For the text-containing cell, return its midpoint in (X, Y) coordinate format. 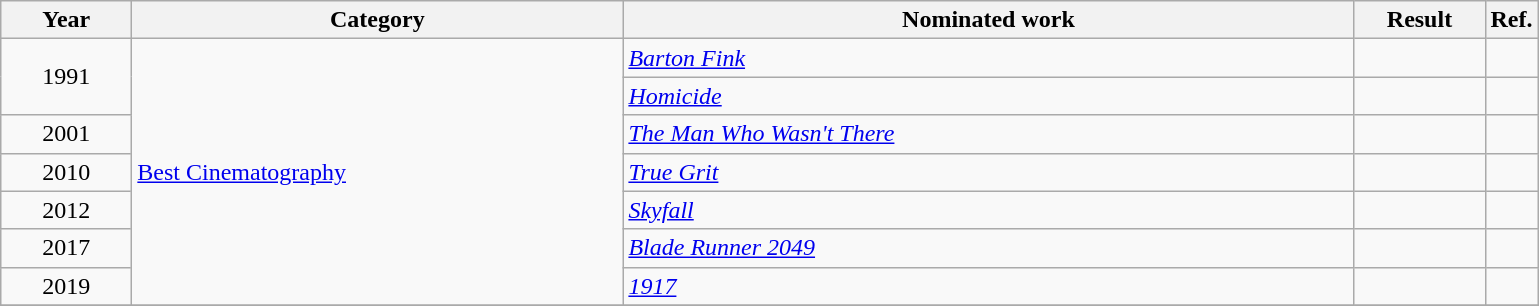
Best Cinematography (378, 172)
2017 (66, 248)
Nominated work (988, 20)
Homicide (988, 96)
True Grit (988, 172)
Category (378, 20)
Barton Fink (988, 58)
Year (66, 20)
Skyfall (988, 210)
2010 (66, 172)
The Man Who Wasn't There (988, 134)
Result (1420, 20)
Blade Runner 2049 (988, 248)
2019 (66, 286)
1917 (988, 286)
1991 (66, 77)
2001 (66, 134)
Ref. (1512, 20)
2012 (66, 210)
